Pinpoint the cell where the given text exists, returning its (X, Y) midpoint coordinate. 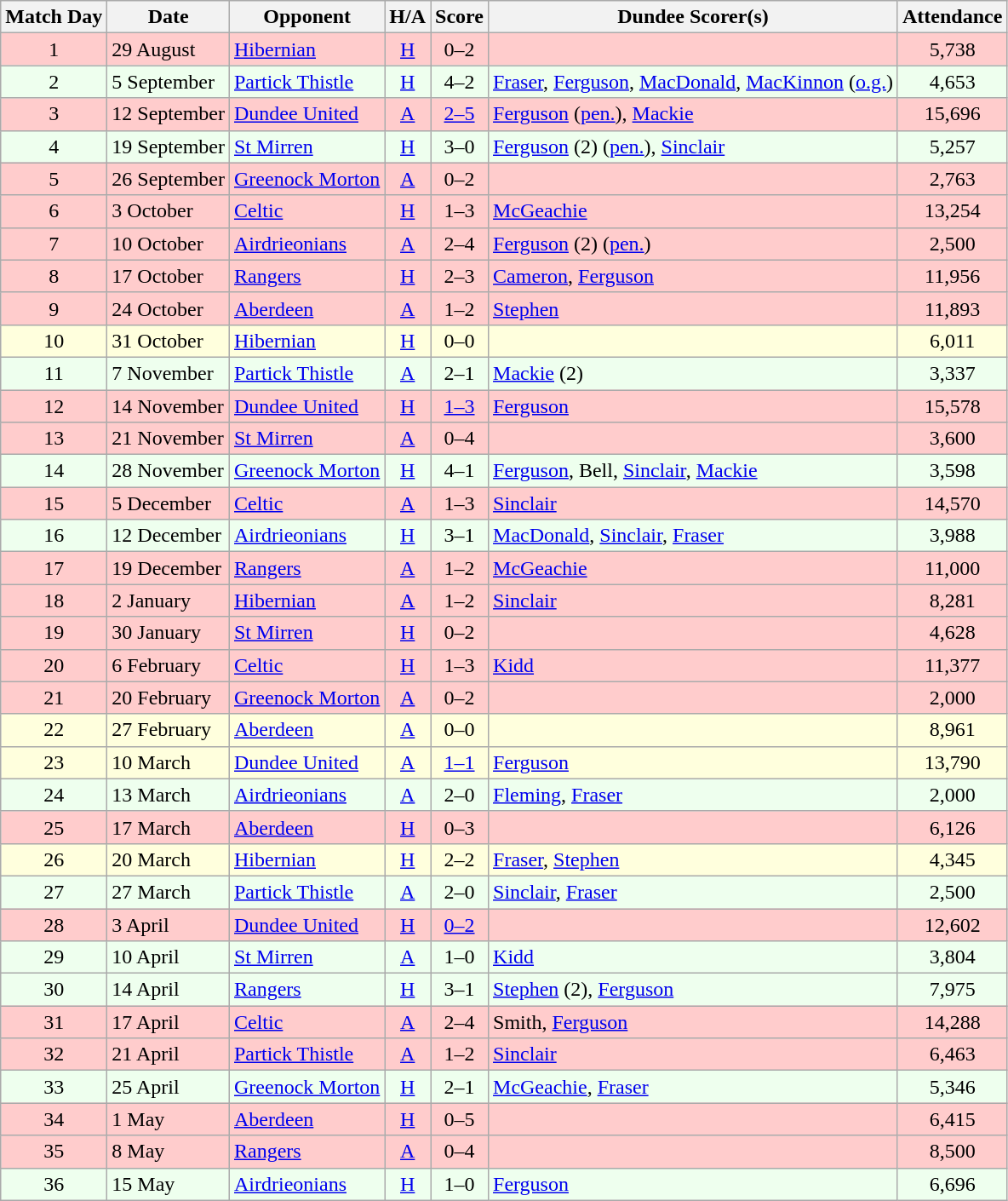
31 October (169, 341)
8,961 (952, 730)
14 April (169, 990)
3,804 (952, 957)
Opponent (306, 17)
35 (54, 1152)
20 (54, 665)
14,570 (952, 503)
Stephen (2), Ferguson (693, 990)
14,288 (952, 1022)
3,600 (952, 439)
17 March (169, 827)
Ferguson, Bell, Sinclair, Mackie (693, 471)
4–1 (460, 471)
5 December (169, 503)
10 October (169, 244)
15,578 (952, 406)
13,790 (952, 762)
Cameron, Ferguson (693, 276)
3,988 (952, 536)
19 December (169, 568)
3 (54, 114)
3–0 (460, 147)
20 February (169, 698)
20 March (169, 859)
15,696 (952, 114)
33 (54, 1087)
Stephen (693, 308)
29 (54, 957)
19 (54, 633)
15 (54, 503)
28 (54, 924)
Fraser, Ferguson, MacDonald, MacKinnon (o.g.) (693, 82)
4,628 (952, 633)
30 January (169, 633)
23 (54, 762)
29 August (169, 49)
12 September (169, 114)
26 (54, 859)
Score (460, 17)
16 (54, 536)
25 April (169, 1087)
13,254 (952, 211)
7 November (169, 373)
MacDonald, Sinclair, Fraser (693, 536)
Ferguson (2) (pen.) (693, 244)
Fraser, Stephen (693, 859)
H/A (408, 17)
5,346 (952, 1087)
31 (54, 1022)
36 (54, 1184)
2 January (169, 600)
7,975 (952, 990)
26 September (169, 179)
8,500 (952, 1152)
2–3 (460, 276)
10 April (169, 957)
4–2 (460, 82)
6,011 (952, 341)
24 (54, 795)
6,415 (952, 1119)
12 December (169, 536)
Date (169, 17)
5,257 (952, 147)
2 (54, 82)
Attendance (952, 17)
6 February (169, 665)
14 November (169, 406)
27 February (169, 730)
6 (54, 211)
21 November (169, 439)
27 (54, 892)
3,598 (952, 471)
6,463 (952, 1054)
27 March (169, 892)
8 (54, 276)
5 September (169, 82)
2–5 (460, 114)
21 (54, 698)
6,126 (952, 827)
0–5 (460, 1119)
Mackie (2) (693, 373)
3 April (169, 924)
Dundee Scorer(s) (693, 17)
14 (54, 471)
10 (54, 341)
3,337 (952, 373)
4,345 (952, 859)
11,377 (952, 665)
13 (54, 439)
1–1 (460, 762)
11 (54, 373)
0–3 (460, 827)
22 (54, 730)
Ferguson (2) (pen.), Sinclair (693, 147)
21 April (169, 1054)
Smith, Ferguson (693, 1022)
24 October (169, 308)
30 (54, 990)
1 (54, 49)
19 September (169, 147)
8,281 (952, 600)
2–2 (460, 859)
11,000 (952, 568)
17 (54, 568)
11,956 (952, 276)
34 (54, 1119)
Ferguson (pen.), Mackie (693, 114)
1 May (169, 1119)
28 November (169, 471)
25 (54, 827)
2,763 (952, 179)
4 (54, 147)
Match Day (54, 17)
32 (54, 1054)
Fleming, Fraser (693, 795)
McGeachie, Fraser (693, 1087)
10 March (169, 762)
11,893 (952, 308)
17 October (169, 276)
8 May (169, 1152)
4,653 (952, 82)
7 (54, 244)
9 (54, 308)
Sinclair, Fraser (693, 892)
17 April (169, 1022)
12,602 (952, 924)
15 May (169, 1184)
13 March (169, 795)
5,738 (952, 49)
5 (54, 179)
6,696 (952, 1184)
18 (54, 600)
3 October (169, 211)
12 (54, 406)
